Identify which cell holds the provided text, then report its [x, y] central coordinate. 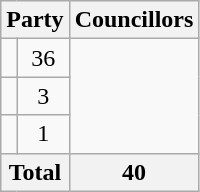
36 [43, 58]
Total [35, 172]
1 [43, 134]
Councillors [134, 20]
Party [35, 20]
3 [43, 96]
40 [134, 172]
